From the cell containing the given text, extract its center point as [X, Y] coordinate. 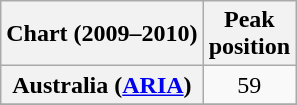
59 [249, 85]
Australia (ARIA) [102, 85]
Peakposition [249, 34]
Chart (2009–2010) [102, 34]
